Provide the [X, Y] coordinate of the cell's center where the given text is located.  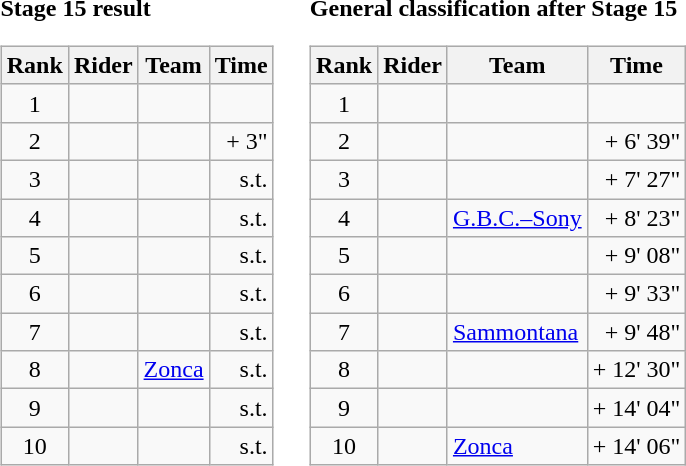
+ 7' 27" [636, 179]
+ 6' 39" [636, 141]
+ 8' 23" [636, 217]
+ 12' 30" [636, 370]
+ 9' 08" [636, 256]
+ 9' 48" [636, 332]
Sammontana [517, 332]
+ 9' 33" [636, 294]
+ 14' 04" [636, 408]
+ 14' 06" [636, 446]
G.B.C.–Sony [517, 217]
+ 3" [241, 141]
